Detect which cell encompasses the target text, then output its [x, y] center coordinate. 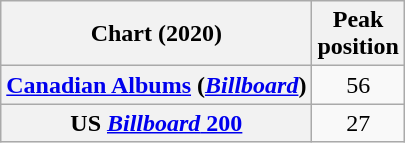
Chart (2020) [156, 34]
Peakposition [358, 34]
Canadian Albums (Billboard) [156, 85]
US Billboard 200 [156, 123]
27 [358, 123]
56 [358, 85]
